Return [X, Y] of the center of cell containing provided text 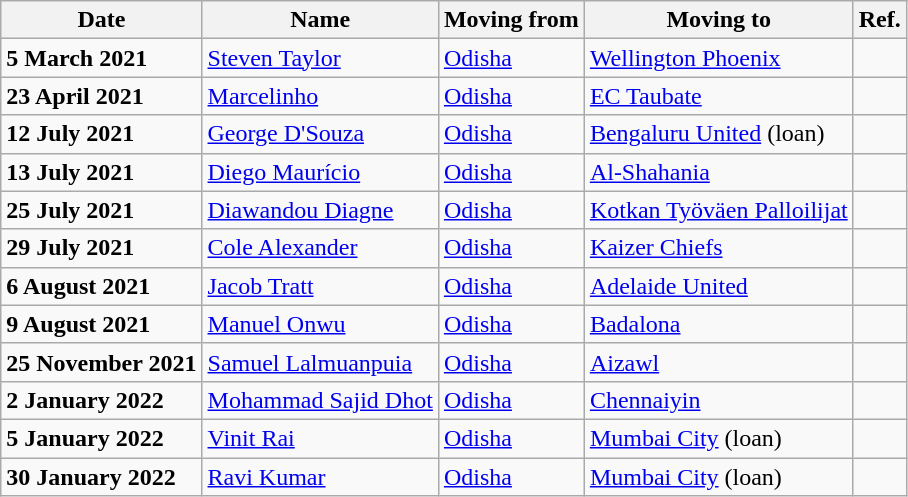
5 March 2021 [102, 58]
25 November 2021 [102, 362]
EC Taubate [718, 96]
Jacob Tratt [320, 286]
12 July 2021 [102, 134]
Diego Maurício [320, 172]
Adelaide United [718, 286]
Vinit Rai [320, 438]
Samuel Lalmuanpuia [320, 362]
Name [320, 20]
Ravi Kumar [320, 477]
30 January 2022 [102, 477]
Badalona [718, 324]
Steven Taylor [320, 58]
Chennaiyin [718, 400]
Kotkan Työväen Palloilijat [718, 210]
23 April 2021 [102, 96]
29 July 2021 [102, 248]
Bengaluru United (loan) [718, 134]
Wellington Phoenix [718, 58]
Marcelinho [320, 96]
Diawandou Diagne [320, 210]
25 July 2021 [102, 210]
Cole Alexander [320, 248]
Kaizer Chiefs [718, 248]
Al-Shahania [718, 172]
9 August 2021 [102, 324]
Aizawl [718, 362]
2 January 2022 [102, 400]
Mohammad Sajid Dhot [320, 400]
5 January 2022 [102, 438]
Moving to [718, 20]
6 August 2021 [102, 286]
13 July 2021 [102, 172]
George D'Souza [320, 134]
Ref. [880, 20]
Moving from [511, 20]
Date [102, 20]
Manuel Onwu [320, 324]
